Pinpoint the cell where the given text exists, returning its (x, y) midpoint coordinate. 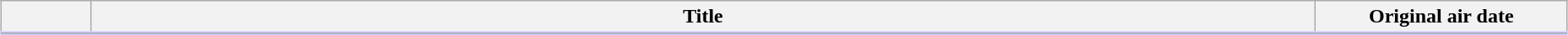
Original air date (1441, 17)
Title (703, 17)
